For the text-containing cell, return its midpoint in (x, y) coordinate format. 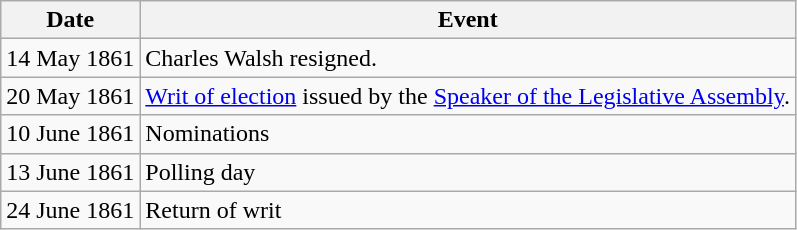
Nominations (468, 134)
10 June 1861 (70, 134)
Event (468, 20)
24 June 1861 (70, 210)
Writ of election issued by the Speaker of the Legislative Assembly. (468, 96)
Charles Walsh resigned. (468, 58)
Date (70, 20)
13 June 1861 (70, 172)
Return of writ (468, 210)
20 May 1861 (70, 96)
14 May 1861 (70, 58)
Polling day (468, 172)
